For the text-containing cell, return its midpoint in [x, y] coordinate format. 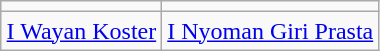
I Wayan Koster [82, 31]
I Nyoman Giri Prasta [270, 31]
